Extract the [x, y] coordinate from the center of the cell holding the provided text.  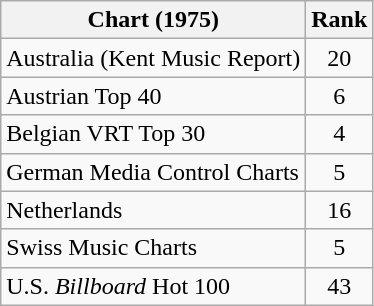
43 [340, 286]
16 [340, 210]
20 [340, 58]
Netherlands [154, 210]
4 [340, 134]
Australia (Kent Music Report) [154, 58]
U.S. Billboard Hot 100 [154, 286]
6 [340, 96]
Swiss Music Charts [154, 248]
Austrian Top 40 [154, 96]
Belgian VRT Top 30 [154, 134]
German Media Control Charts [154, 172]
Rank [340, 20]
Chart (1975) [154, 20]
